Determine the [X, Y] coordinate at the center of the cell enclosing the given text.  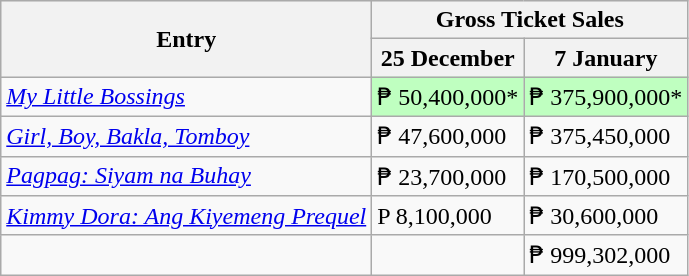
25 December [448, 58]
₱ 170,500,000 [606, 176]
My Little Bossings [186, 97]
Girl, Boy, Bakla, Tomboy [186, 136]
Gross Ticket Sales [530, 20]
₱ 30,600,000 [606, 216]
₱ 375,900,000* [606, 97]
P 8,100,000 [448, 216]
₱ 47,600,000 [448, 136]
Kimmy Dora: Ang Kiyemeng Prequel [186, 216]
₱ 23,700,000 [448, 176]
Entry [186, 39]
₱ 50,400,000* [448, 97]
₱ 999,302,000 [606, 255]
₱ 375,450,000 [606, 136]
7 January [606, 58]
Pagpag: Siyam na Buhay [186, 176]
